For the text-containing cell, return its midpoint in (x, y) coordinate format. 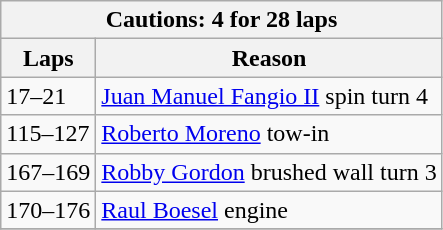
Robby Gordon brushed wall turn 3 (269, 172)
Raul Boesel engine (269, 210)
167–169 (48, 172)
Cautions: 4 for 28 laps (222, 20)
Roberto Moreno tow-in (269, 134)
170–176 (48, 210)
Laps (48, 58)
Juan Manuel Fangio II spin turn 4 (269, 96)
Reason (269, 58)
115–127 (48, 134)
17–21 (48, 96)
